Search for the cell housing the specified text and yield its [X, Y] center coordinate. 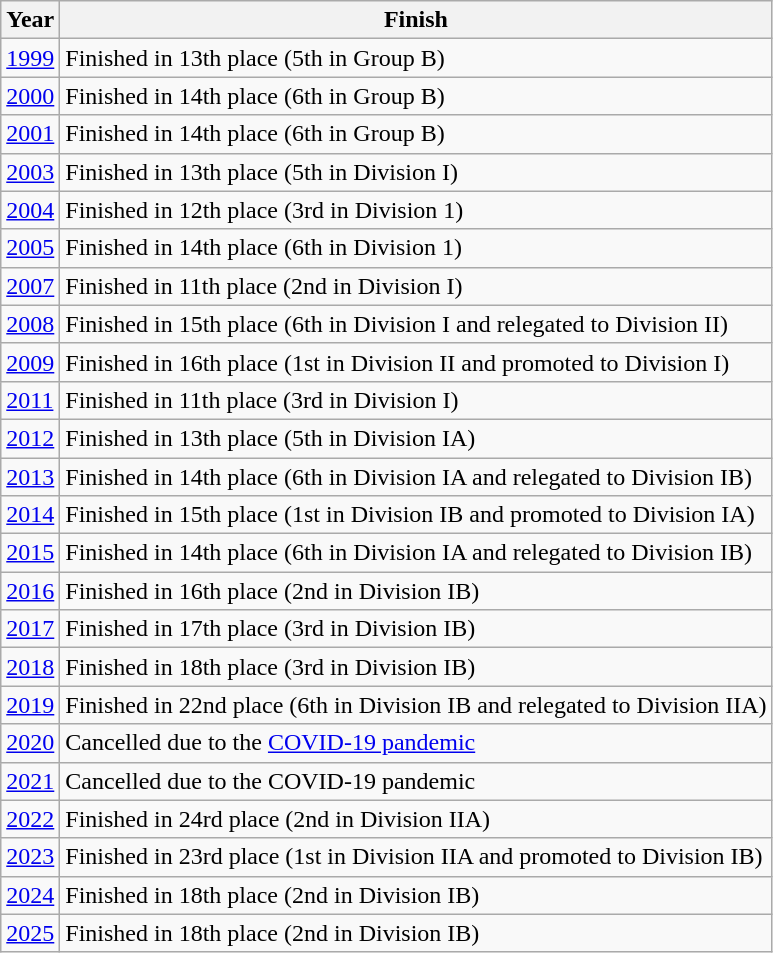
2021 [30, 781]
Finished in 13th place (5th in Division IA) [416, 438]
Finished in 23rd place (1st in Division IIA and promoted to Division IB) [416, 857]
Finished in 11th place (3rd in Division I) [416, 400]
Finished in 18th place (3rd in Division IB) [416, 667]
Finish [416, 20]
2022 [30, 819]
2005 [30, 248]
2009 [30, 362]
2011 [30, 400]
2008 [30, 324]
2024 [30, 895]
2016 [30, 591]
Year [30, 20]
2000 [30, 96]
Finished in 15th place (1st in Division IB and promoted to Division IA) [416, 515]
2012 [30, 438]
2015 [30, 553]
2013 [30, 477]
Finished in 12th place (3rd in Division 1) [416, 210]
Finished in 13th place (5th in Division I) [416, 172]
Finished in 14th place (6th in Division 1) [416, 248]
2003 [30, 172]
2017 [30, 629]
2007 [30, 286]
Finished in 15th place (6th in Division I and relegated to Division II) [416, 324]
Finished in 13th place (5th in Group B) [416, 58]
2020 [30, 743]
2018 [30, 667]
Finished in 17th place (3rd in Division IB) [416, 629]
2025 [30, 933]
Finished in 24rd place (2nd in Division IIA) [416, 819]
2019 [30, 705]
2001 [30, 134]
Finished in 16th place (1st in Division II and promoted to Division I) [416, 362]
2004 [30, 210]
Finished in 16th place (2nd in Division IB) [416, 591]
Finished in 11th place (2nd in Division I) [416, 286]
Finished in 22nd place (6th in Division IB and relegated to Division IIA) [416, 705]
2023 [30, 857]
2014 [30, 515]
1999 [30, 58]
